From the cell containing the given text, extract its center point as (x, y) coordinate. 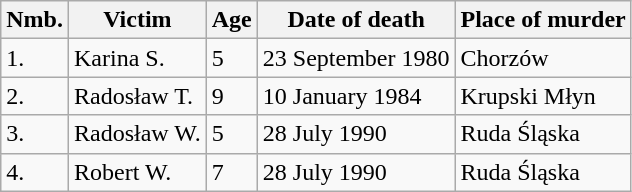
3. (35, 134)
Age (232, 20)
Nmb. (35, 20)
23 September 1980 (356, 58)
Krupski Młyn (543, 96)
Robert W. (137, 172)
Place of murder (543, 20)
Date of death (356, 20)
7 (232, 172)
1. (35, 58)
9 (232, 96)
Chorzów (543, 58)
Victim (137, 20)
Radosław T. (137, 96)
Karina S. (137, 58)
4. (35, 172)
10 January 1984 (356, 96)
2. (35, 96)
Radosław W. (137, 134)
